Provide the (X, Y) coordinate of the cell's center where the given text is located.  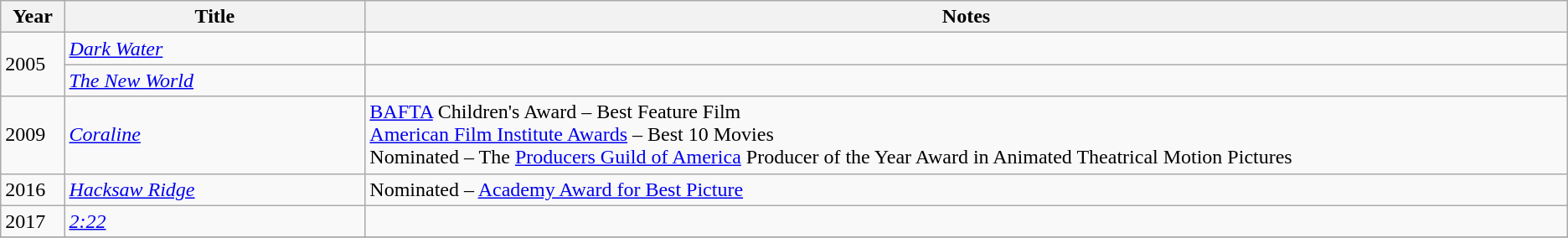
2017 (33, 221)
2005 (33, 65)
Title (214, 17)
Year (33, 17)
2009 (33, 135)
Hacksaw Ridge (214, 189)
Notes (967, 17)
Nominated – Academy Award for Best Picture (967, 189)
Coraline (214, 135)
Dark Water (214, 49)
2:22 (214, 221)
2016 (33, 189)
The New World (214, 80)
